Capture the cell that displays the provided text and extract its [X, Y] central coordinate. 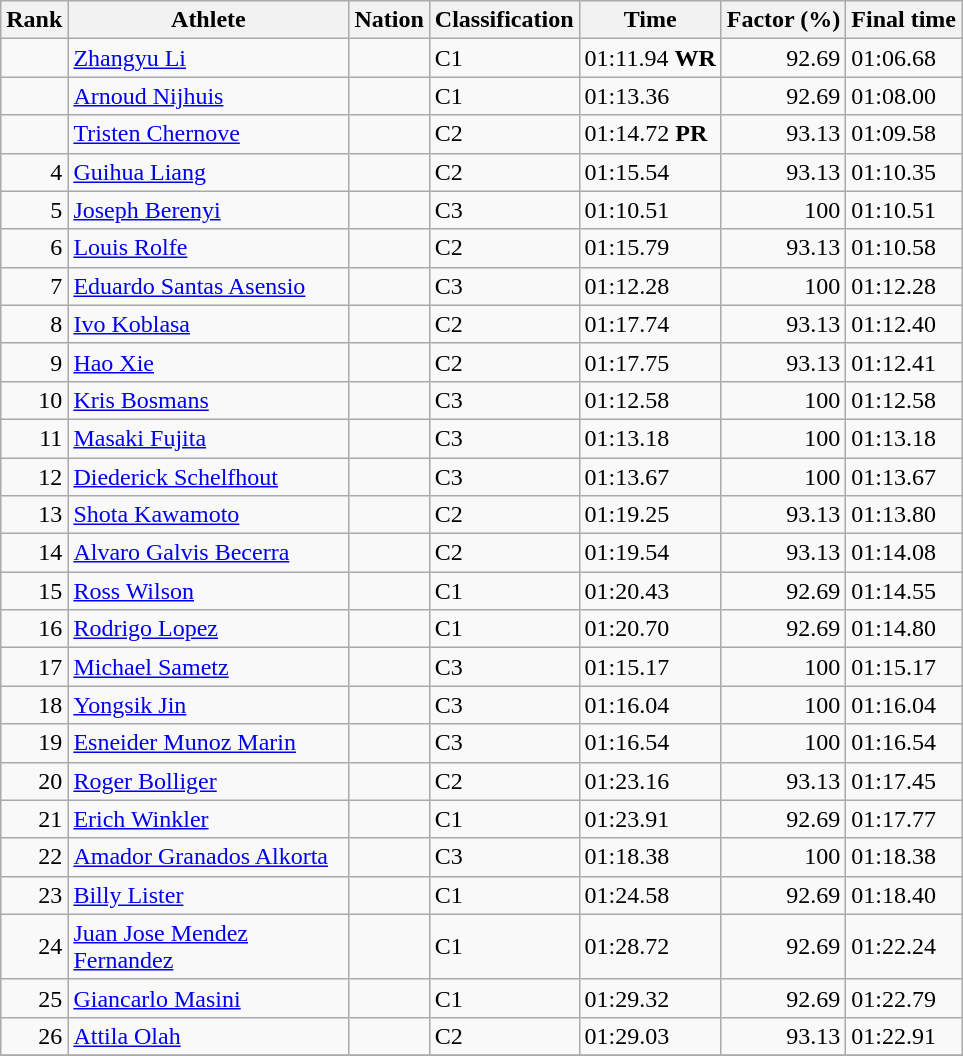
01:29.03 [650, 1036]
01:17.74 [650, 324]
21 [34, 819]
01:20.43 [650, 591]
7 [34, 286]
01:18.40 [904, 895]
01:14.55 [904, 591]
Erich Winkler [208, 819]
01:22.91 [904, 1036]
01:06.68 [904, 58]
01:14.08 [904, 553]
01:29.32 [650, 998]
01:28.72 [650, 946]
10 [34, 400]
Hao Xie [208, 362]
01:14.72 PR [650, 134]
Kris Bosmans [208, 400]
Tristen Chernove [208, 134]
23 [34, 895]
01:17.77 [904, 819]
Factor (%) [784, 20]
19 [34, 743]
Ivo Koblasa [208, 324]
Diederick Schelfhout [208, 477]
01:15.54 [650, 172]
01:10.58 [904, 248]
01:15.79 [650, 248]
24 [34, 946]
01:24.58 [650, 895]
Yongsik Jin [208, 705]
12 [34, 477]
15 [34, 591]
Michael Sametz [208, 667]
Joseph Berenyi [208, 210]
18 [34, 705]
01:19.54 [650, 553]
01:23.16 [650, 781]
Time [650, 20]
17 [34, 667]
01:10.35 [904, 172]
Arnoud Nijhuis [208, 96]
Roger Bolliger [208, 781]
Alvaro Galvis Becerra [208, 553]
01:08.00 [904, 96]
Classification [504, 20]
Amador Granados Alkorta [208, 857]
20 [34, 781]
01:13.80 [904, 515]
Guihua Liang [208, 172]
01:12.41 [904, 362]
8 [34, 324]
Eduardo Santas Asensio [208, 286]
13 [34, 515]
01:11.94 WR [650, 58]
Rodrigo Lopez [208, 629]
Rank [34, 20]
01:22.24 [904, 946]
01:09.58 [904, 134]
Ross Wilson [208, 591]
01:23.91 [650, 819]
11 [34, 438]
Masaki Fujita [208, 438]
6 [34, 248]
01:22.79 [904, 998]
01:17.45 [904, 781]
01:14.80 [904, 629]
Final time [904, 20]
14 [34, 553]
5 [34, 210]
01:13.36 [650, 96]
Billy Lister [208, 895]
01:19.25 [650, 515]
4 [34, 172]
Shota Kawamoto [208, 515]
Nation [389, 20]
25 [34, 998]
Athlete [208, 20]
01:12.40 [904, 324]
9 [34, 362]
22 [34, 857]
01:17.75 [650, 362]
Louis Rolfe [208, 248]
Juan Jose Mendez Fernandez [208, 946]
Esneider Munoz Marin [208, 743]
26 [34, 1036]
Giancarlo Masini [208, 998]
Zhangyu Li [208, 58]
16 [34, 629]
Attila Olah [208, 1036]
01:20.70 [650, 629]
